Extract the [X, Y] coordinate from the center of the cell holding the provided text.  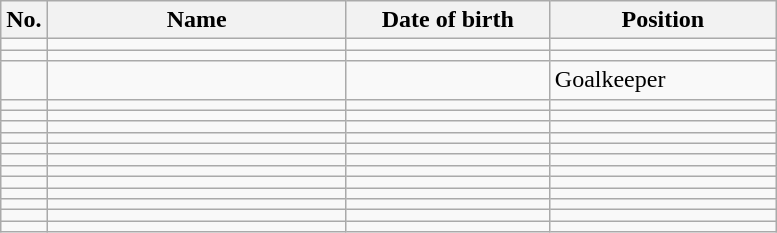
Date of birth [448, 20]
Name [196, 20]
Position [662, 20]
No. [24, 20]
Goalkeeper [662, 80]
